Pinpoint the cell where the given text exists, returning its [x, y] midpoint coordinate. 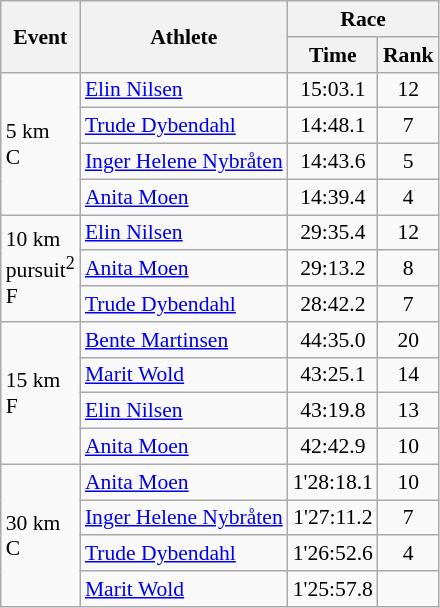
Athlete [184, 36]
5 [408, 162]
44:35.0 [333, 340]
Bente Martinsen [184, 340]
10 km pursuit2 F [40, 268]
30 km C [40, 535]
1'27:11.2 [333, 518]
15 km F [40, 393]
Rank [408, 55]
14:39.4 [333, 197]
Race [364, 19]
43:25.1 [333, 375]
13 [408, 411]
1'26:52.6 [333, 554]
15:03.1 [333, 90]
1'28:18.1 [333, 482]
5 km C [40, 143]
28:42.2 [333, 304]
42:42.9 [333, 447]
8 [408, 269]
1'25:57.8 [333, 589]
29:13.2 [333, 269]
29:35.4 [333, 233]
14 [408, 375]
Time [333, 55]
14:48.1 [333, 126]
43:19.8 [333, 411]
14:43.6 [333, 162]
Event [40, 36]
20 [408, 340]
